Output the [x, y] coordinate of the center of the cell containing the given text.  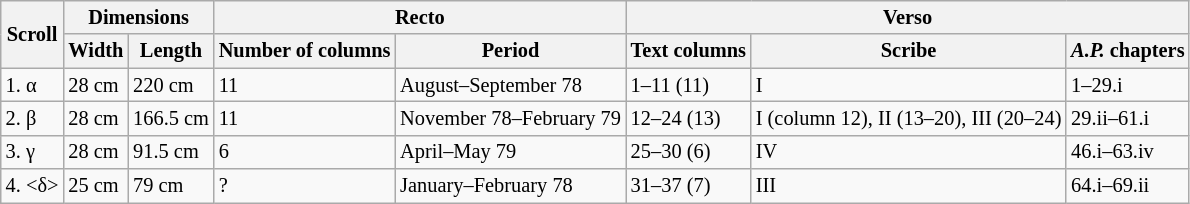
Scribe [908, 51]
25–30 (6) [688, 152]
64.i–69.ii [1128, 186]
III [908, 186]
November 78–February 79 [510, 118]
3. γ [32, 152]
220 cm [171, 85]
166.5 cm [171, 118]
31–37 (7) [688, 186]
Verso [908, 17]
August–September 78 [510, 85]
46.i–63.iv [1128, 152]
Dimensions [138, 17]
April–May 79 [510, 152]
4. <δ> [32, 186]
1–11 (11) [688, 85]
Recto [420, 17]
January–February 78 [510, 186]
1. α [32, 85]
Width [96, 51]
Text columns [688, 51]
Scroll [32, 34]
6 [304, 152]
A.P. chapters [1128, 51]
2. β [32, 118]
Period [510, 51]
IV [908, 152]
I [908, 85]
12–24 (13) [688, 118]
91.5 cm [171, 152]
25 cm [96, 186]
Number of columns [304, 51]
I (column 12), II (13–20), III (20–24) [908, 118]
Length [171, 51]
29.ii–61.i [1128, 118]
? [304, 186]
1–29.i [1128, 85]
79 cm [171, 186]
